Pinpoint the cell where the given text exists, returning its (X, Y) midpoint coordinate. 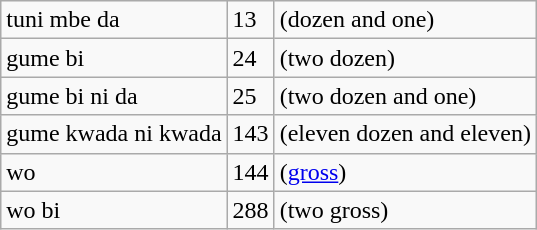
gume kwada ni kwada (114, 134)
288 (250, 210)
wo bi (114, 210)
144 (250, 172)
gume bi (114, 58)
25 (250, 96)
24 (250, 58)
tuni mbe da (114, 20)
13 (250, 20)
143 (250, 134)
(two dozen) (405, 58)
(eleven dozen and eleven) (405, 134)
(gross) (405, 172)
(two gross) (405, 210)
(two dozen and one) (405, 96)
(dozen and one) (405, 20)
gume bi ni da (114, 96)
wo (114, 172)
